Detect which cell encompasses the target text, then output its (x, y) center coordinate. 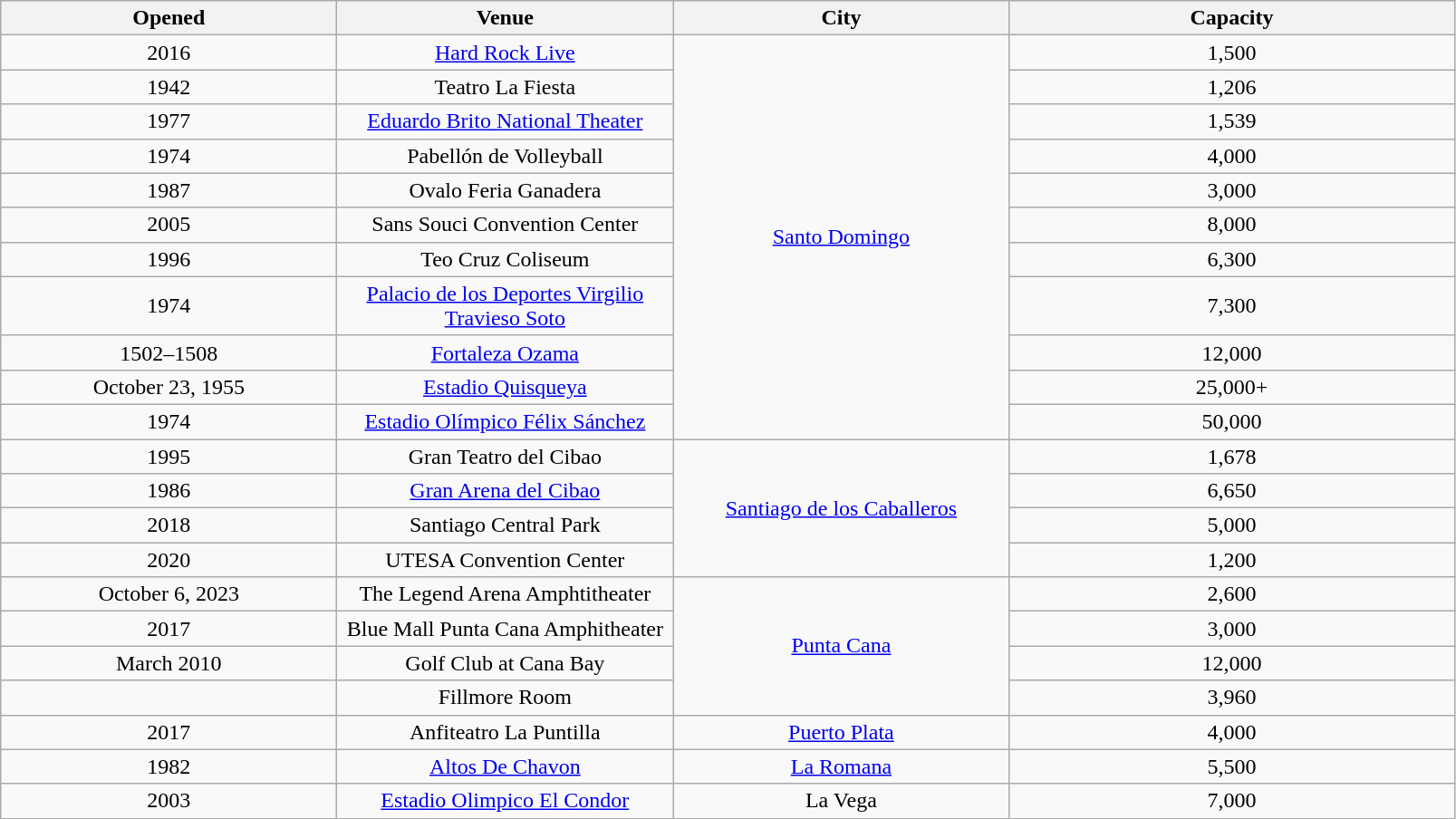
Estadio Olimpico El Condor (506, 801)
Fillmore Room (506, 698)
50,000 (1232, 421)
7,000 (1232, 801)
1982 (169, 766)
Fortaleza Ozama (506, 352)
1995 (169, 456)
1,500 (1232, 53)
City (841, 18)
2020 (169, 560)
5,000 (1232, 525)
Gran Arena del Cibao (506, 491)
Blue Mall Punta Cana Amphitheater (506, 629)
Punta Cana (841, 646)
Gran Teatro del Cibao (506, 456)
6,650 (1232, 491)
Santo Domingo (841, 237)
2,600 (1232, 594)
Santiago Central Park (506, 525)
5,500 (1232, 766)
7,300 (1232, 306)
Estadio Quisqueya (506, 387)
2003 (169, 801)
8,000 (1232, 225)
Altos De Chavon (506, 766)
3,960 (1232, 698)
October 6, 2023 (169, 594)
1502–1508 (169, 352)
Pabellón de Volleyball (506, 156)
1986 (169, 491)
The Legend Arena Amphtitheater (506, 594)
1996 (169, 259)
Capacity (1232, 18)
Golf Club at Cana Bay (506, 663)
La Romana (841, 766)
1942 (169, 87)
La Vega (841, 801)
1,539 (1232, 121)
2018 (169, 525)
Opened (169, 18)
6,300 (1232, 259)
1,200 (1232, 560)
Hard Rock Live (506, 53)
Puerto Plata (841, 732)
Palacio de los Deportes Virgilio Travieso Soto (506, 306)
Sans Souci Convention Center (506, 225)
Anfiteatro La Puntilla (506, 732)
2005 (169, 225)
March 2010 (169, 663)
Estadio Olímpico Félix Sánchez (506, 421)
Ovalo Feria Ganadera (506, 190)
1977 (169, 121)
October 23, 1955 (169, 387)
1,678 (1232, 456)
Venue (506, 18)
1,206 (1232, 87)
Eduardo Brito National Theater (506, 121)
Teo Cruz Coliseum (506, 259)
2016 (169, 53)
Teatro La Fiesta (506, 87)
UTESA Convention Center (506, 560)
Santiago de los Caballeros (841, 507)
1987 (169, 190)
25,000+ (1232, 387)
